Identify which cell holds the provided text, then report its (x, y) central coordinate. 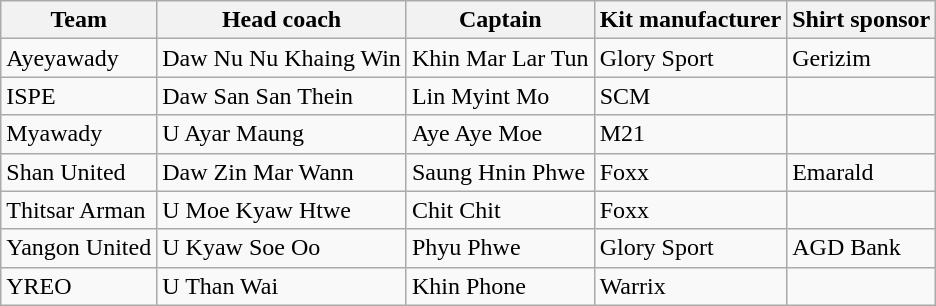
AGD Bank (862, 248)
Gerizim (862, 58)
SCM (690, 96)
Team (79, 20)
Daw San San Thein (282, 96)
Head coach (282, 20)
Lin Myint Mo (500, 96)
YREO (79, 286)
U Moe Kyaw Htwe (282, 210)
Thitsar Arman (79, 210)
M21 (690, 134)
Kit manufacturer (690, 20)
ISPE (79, 96)
Khin Mar Lar Tun (500, 58)
Shan United (79, 172)
Yangon United (79, 248)
Khin Phone (500, 286)
Emarald (862, 172)
Daw Zin Mar Wann (282, 172)
Saung Hnin Phwe (500, 172)
Phyu Phwe (500, 248)
Chit Chit (500, 210)
Warrix (690, 286)
Daw Nu Nu Khaing Win (282, 58)
Captain (500, 20)
Ayeyawady (79, 58)
U Kyaw Soe Oo (282, 248)
Aye Aye Moe (500, 134)
Shirt sponsor (862, 20)
U Ayar Maung (282, 134)
U Than Wai (282, 286)
Myawady (79, 134)
